Provide the [x, y] coordinate of the cell's center where the given text is located.  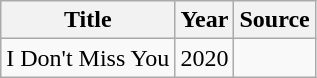
Title [88, 20]
Source [274, 20]
I Don't Miss You [88, 58]
2020 [204, 58]
Year [204, 20]
